Extract the (X, Y) coordinate from the center of the cell holding the provided text.  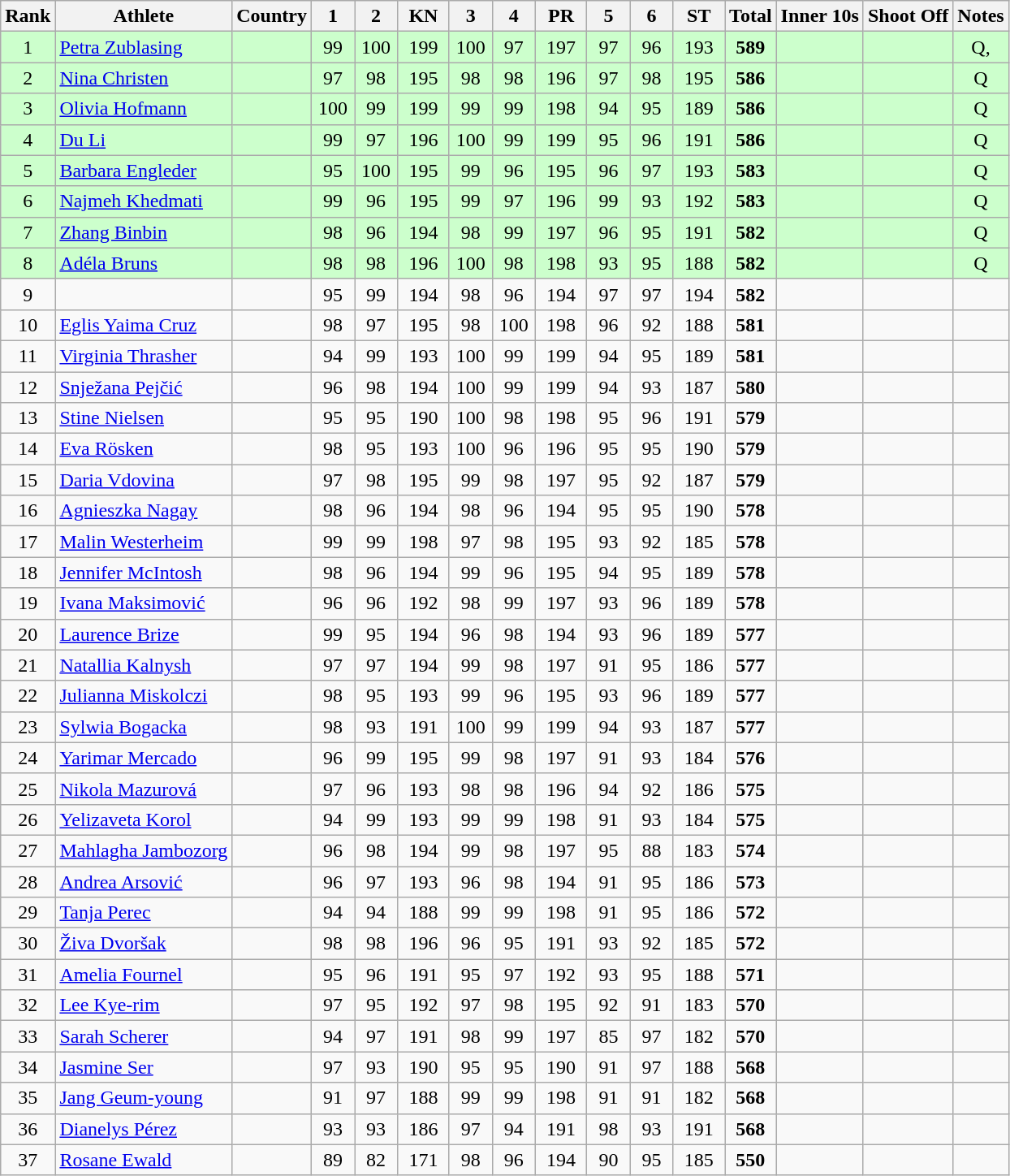
19 (28, 603)
Athlete (144, 16)
9 (28, 294)
13 (28, 418)
32 (28, 1005)
7 (28, 232)
36 (28, 1129)
29 (28, 913)
15 (28, 480)
Eva Rösken (144, 449)
Nina Christen (144, 78)
Zhang Binbin (144, 232)
550 (751, 1160)
Sarah Scherer (144, 1036)
Virginia Thrasher (144, 356)
Snježana Pejčić (144, 387)
Sylwia Bogacka (144, 727)
Du Li (144, 140)
Malin Westerheim (144, 542)
Daria Vdovina (144, 480)
85 (609, 1036)
89 (333, 1160)
Natallia Kalnysh (144, 665)
Country (272, 16)
12 (28, 387)
Najmeh Khedmati (144, 201)
Dianelys Pérez (144, 1129)
Mahlagha Jambozorg (144, 850)
25 (28, 789)
Rosane Ewald (144, 1160)
589 (751, 47)
34 (28, 1067)
Barbara Engleder (144, 171)
Agnieszka Nagay (144, 511)
Yarimar Mercado (144, 758)
Jang Geum-young (144, 1098)
31 (28, 975)
21 (28, 665)
576 (751, 758)
Yelizaveta Korol (144, 819)
Notes (981, 16)
30 (28, 944)
Amelia Fournel (144, 975)
17 (28, 542)
Živa Dvoršak (144, 944)
Inner 10s (820, 16)
Total (751, 16)
580 (751, 387)
Jasmine Ser (144, 1067)
Ivana Maksimović (144, 603)
571 (751, 975)
23 (28, 727)
22 (28, 696)
Laurence Brize (144, 634)
37 (28, 1160)
Petra Zublasing (144, 47)
10 (28, 325)
Eglis Yaima Cruz (144, 325)
171 (424, 1160)
8 (28, 263)
Nikola Mazurová (144, 789)
Olivia Hofmann (144, 109)
574 (751, 850)
33 (28, 1036)
Shoot Off (908, 16)
Rank (28, 16)
18 (28, 573)
28 (28, 881)
Q, (981, 47)
82 (377, 1160)
573 (751, 881)
11 (28, 356)
Andrea Arsović (144, 881)
Lee Kye-rim (144, 1005)
PR (561, 16)
14 (28, 449)
Jennifer McIntosh (144, 573)
24 (28, 758)
90 (609, 1160)
Adéla Bruns (144, 263)
ST (699, 16)
88 (651, 850)
27 (28, 850)
26 (28, 819)
Julianna Miskolczi (144, 696)
KN (424, 16)
16 (28, 511)
35 (28, 1098)
Tanja Perec (144, 913)
Stine Nielsen (144, 418)
20 (28, 634)
